Pinpoint the cell where the given text exists, returning its [x, y] midpoint coordinate. 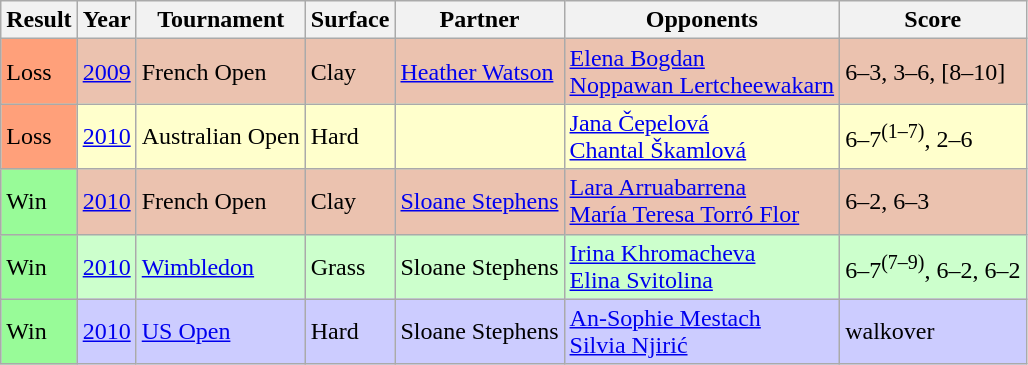
Wimbledon [220, 266]
6–2, 6–3 [933, 202]
6–7(7–9), 6–2, 6–2 [933, 266]
Grass [350, 266]
Score [933, 20]
Surface [350, 20]
2009 [106, 72]
6–7(1–7), 2–6 [933, 136]
Elena Bogdan Noppawan Lertcheewakarn [702, 72]
Tournament [220, 20]
Opponents [702, 20]
US Open [220, 332]
Result [39, 20]
Lara Arruabarrena María Teresa Torró Flor [702, 202]
Australian Open [220, 136]
6–3, 3–6, [8–10] [933, 72]
Partner [480, 20]
walkover [933, 332]
Irina Khromacheva Elina Svitolina [702, 266]
An-Sophie Mestach Silvia Njirić [702, 332]
Jana Čepelová Chantal Škamlová [702, 136]
Year [106, 20]
Heather Watson [480, 72]
